Search for the cell housing the specified text and yield its (x, y) center coordinate. 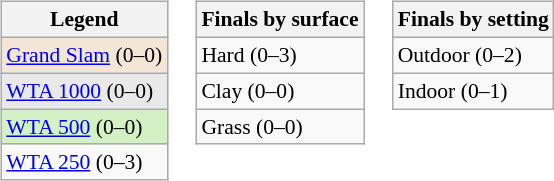
WTA 250 (0–3) (84, 162)
Legend (84, 20)
Outdoor (0–2) (474, 55)
Finals by setting (474, 20)
Grand Slam (0–0) (84, 55)
Indoor (0–1) (474, 91)
WTA 500 (0–0) (84, 127)
Finals by surface (280, 20)
Grass (0–0) (280, 127)
Clay (0–0) (280, 91)
Hard (0–3) (280, 55)
WTA 1000 (0–0) (84, 91)
